Provide the (X, Y) coordinate of the cell's center where the given text is located.  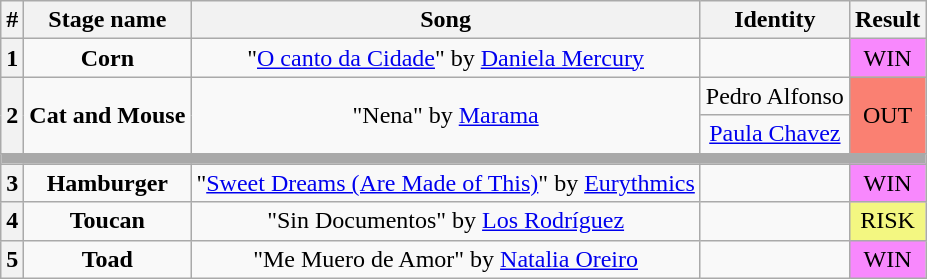
1 (12, 58)
"Nena" by Marama (446, 115)
Identity (774, 20)
"Sweet Dreams (Are Made of This)" by Eurythmics (446, 183)
Corn (108, 58)
Pedro Alfonso (774, 96)
Toucan (108, 221)
Paula Chavez (774, 134)
"Me Muero de Amor" by Natalia Oreiro (446, 259)
"O canto da Cidade" by Daniela Mercury (446, 58)
5 (12, 259)
OUT (887, 115)
4 (12, 221)
RISK (887, 221)
2 (12, 115)
Song (446, 20)
Hamburger (108, 183)
# (12, 20)
Toad (108, 259)
Cat and Mouse (108, 115)
3 (12, 183)
Result (887, 20)
Stage name (108, 20)
"Sin Documentos" by Los Rodríguez (446, 221)
